Output the (X, Y) coordinate of the center of the cell containing the given text.  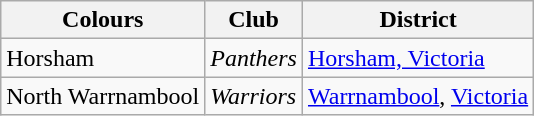
District (418, 20)
Colours (103, 20)
Horsham (103, 58)
Warriors (254, 96)
North Warrnambool (103, 96)
Club (254, 20)
Warrnambool, Victoria (418, 96)
Panthers (254, 58)
Horsham, Victoria (418, 58)
